Capture the cell that displays the provided text and extract its [x, y] central coordinate. 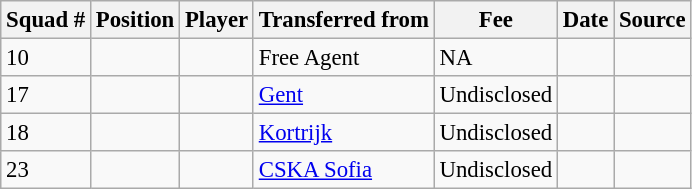
NA [496, 58]
23 [46, 170]
Gent [344, 95]
10 [46, 58]
Player [217, 20]
Position [136, 20]
18 [46, 133]
Transferred from [344, 20]
Source [652, 20]
Free Agent [344, 58]
Squad # [46, 20]
17 [46, 95]
Date [585, 20]
CSKA Sofia [344, 170]
Kortrijk [344, 133]
Fee [496, 20]
